Find where the given text appears and provide that cell's center as [x, y] coordinate. 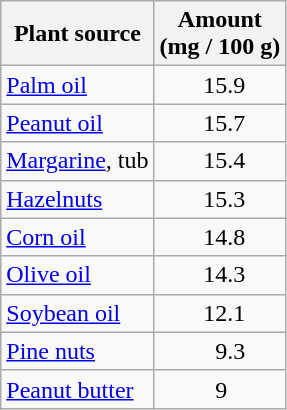
Pine nuts [78, 351]
Hazelnuts [78, 199]
Soybean oil [78, 313]
Olive oil [78, 275]
.4 [256, 161]
Peanut oil [78, 123]
Corn oil [78, 237]
.1 [256, 313]
Plant source [78, 34]
.9 [256, 85]
Palm oil [78, 85]
Margarine, tub [78, 161]
12 [190, 313]
Peanut butter [78, 389]
Amount (mg / 100 g) [220, 34]
.7 [256, 123]
.8 [256, 237]
